Identify which cell holds the provided text, then report its [X, Y] central coordinate. 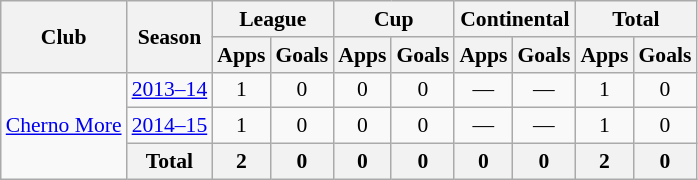
Season [170, 36]
Continental [514, 19]
Cherno More [64, 126]
Cup [394, 19]
2013–14 [170, 90]
Club [64, 36]
League [272, 19]
2014–15 [170, 126]
